Search for the cell housing the specified text and yield its (x, y) center coordinate. 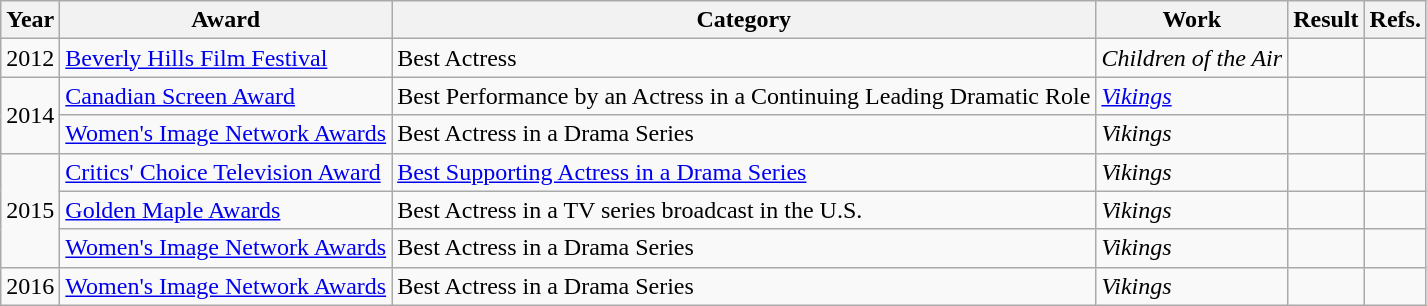
2015 (30, 210)
Children of the Air (1192, 58)
Best Supporting Actress in a Drama Series (744, 172)
Refs. (1395, 20)
2012 (30, 58)
Award (226, 20)
Work (1192, 20)
2016 (30, 286)
2014 (30, 115)
Category (744, 20)
Best Actress (744, 58)
Best Actress in a TV series broadcast in the U.S. (744, 210)
Golden Maple Awards (226, 210)
Best Performance by an Actress in a Continuing Leading Dramatic Role (744, 96)
Beverly Hills Film Festival (226, 58)
Result (1326, 20)
Year (30, 20)
Canadian Screen Award (226, 96)
Critics' Choice Television Award (226, 172)
